Provide the [X, Y] coordinate of the cell's center where the given text is located.  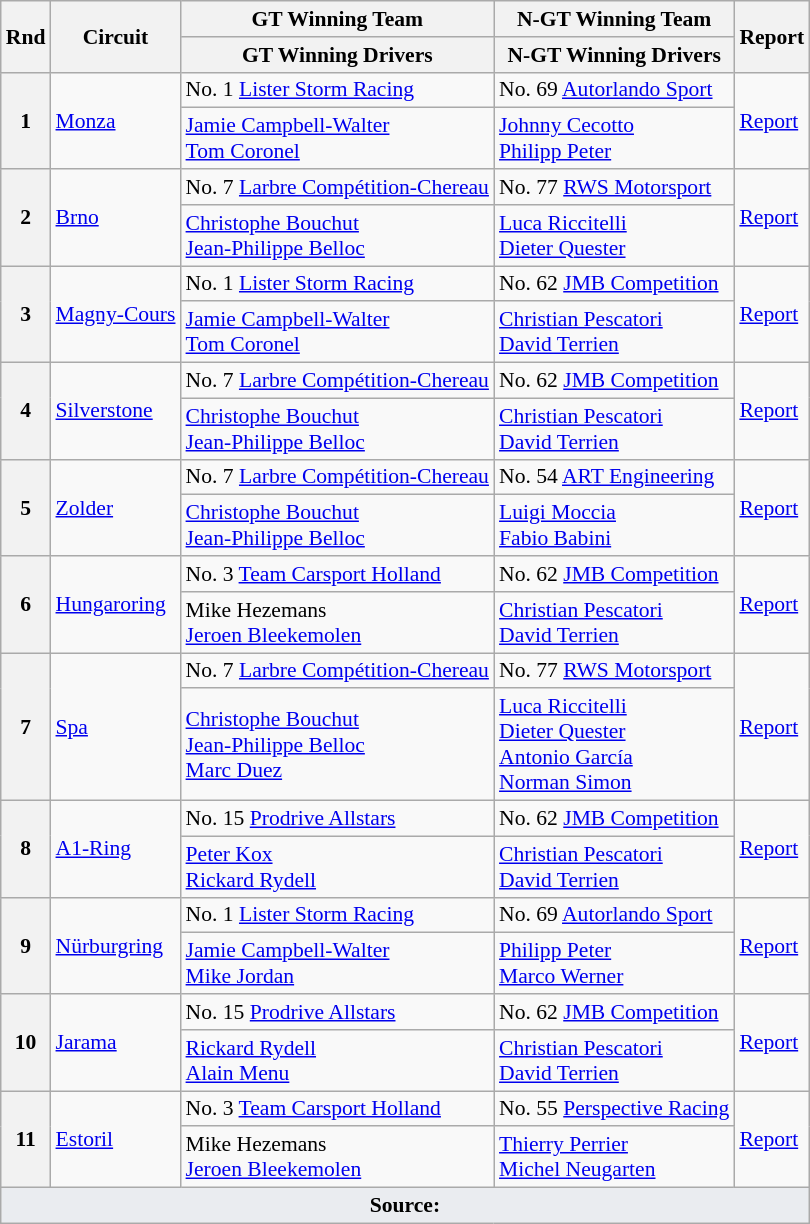
Jamie Campbell-Walter Mike Jordan [338, 964]
GT Winning Team [338, 19]
Christophe Bouchut Jean-Philippe Belloc Marc Duez [338, 745]
Circuit [115, 36]
Estoril [115, 1140]
No. 55 Perspective Racing [614, 1109]
5 [26, 508]
Monza [115, 120]
No. 54 ART Engineering [614, 477]
Spa [115, 727]
8 [26, 850]
6 [26, 604]
Nürburgring [115, 946]
2 [26, 218]
7 [26, 727]
Luca Riccitelli Dieter Quester [614, 236]
Jarama [115, 1042]
Zolder [115, 508]
Philipp Peter Marco Werner [614, 964]
3 [26, 314]
Luca Riccitelli Dieter Quester Antonio García Norman Simon [614, 745]
4 [26, 412]
11 [26, 1140]
Silverstone [115, 412]
Rickard Rydell Alain Menu [338, 1060]
A1-Ring [115, 850]
Peter Kox Rickard Rydell [338, 866]
Luigi Moccia Fabio Babini [614, 526]
Magny-Cours [115, 314]
Thierry Perrier Michel Neugarten [614, 1158]
1 [26, 120]
Rnd [26, 36]
10 [26, 1042]
GT Winning Drivers [338, 55]
Brno [115, 218]
Johnny Cecotto Philipp Peter [614, 138]
Source: [405, 1206]
9 [26, 946]
N-GT Winning Drivers [614, 55]
Hungaroring [115, 604]
N-GT Winning Team [614, 19]
